Locate the cell with the specified text and output its (X, Y) center coordinate. 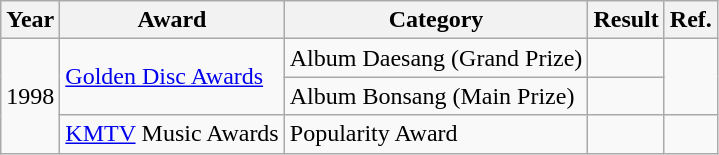
Album Daesang (Grand Prize) (436, 58)
1998 (30, 96)
Golden Disc Awards (172, 77)
Ref. (690, 20)
KMTV Music Awards (172, 134)
Category (436, 20)
Award (172, 20)
Popularity Award (436, 134)
Album Bonsang (Main Prize) (436, 96)
Year (30, 20)
Result (626, 20)
